Extract the [X, Y] coordinate from the center of the cell holding the provided text.  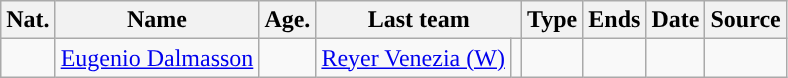
Eugenio Dalmasson [157, 58]
Reyer Venezia (W) [414, 58]
Ends [614, 20]
Last team [419, 20]
Nat. [28, 20]
Type [552, 20]
Name [157, 20]
Date [676, 20]
Age. [288, 20]
Source [746, 20]
